Scan for the cell matching the given text and deliver its (X, Y) coordinate at center. 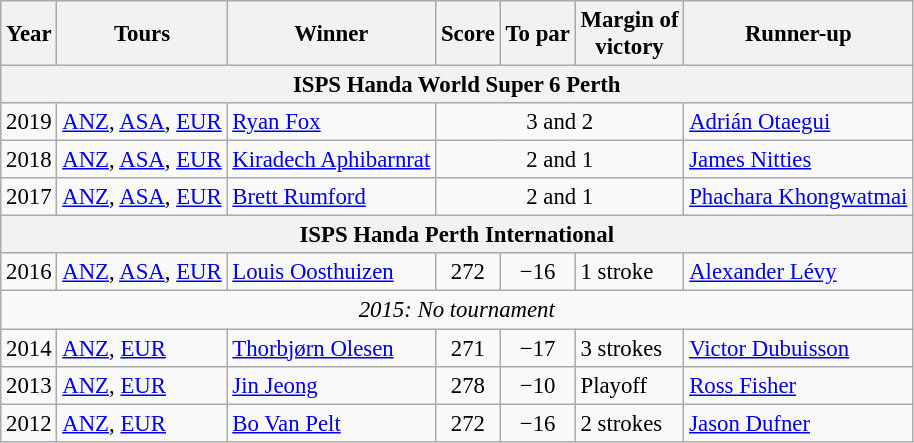
2 strokes (630, 423)
Winner (332, 34)
To par (538, 34)
278 (468, 385)
Ross Fisher (798, 385)
2015: No tournament (457, 310)
Kiradech Aphibarnrat (332, 160)
Brett Rumford (332, 197)
Score (468, 34)
2012 (29, 423)
Phachara Khongwatmai (798, 197)
ISPS Handa Perth International (457, 235)
Ryan Fox (332, 122)
Thorbjørn Olesen (332, 348)
2016 (29, 273)
Tours (142, 34)
Runner-up (798, 34)
Bo Van Pelt (332, 423)
−10 (538, 385)
3 strokes (630, 348)
Year (29, 34)
Playoff (630, 385)
ISPS Handa World Super 6 Perth (457, 85)
2014 (29, 348)
Victor Dubuisson (798, 348)
2019 (29, 122)
−17 (538, 348)
Louis Oosthuizen (332, 273)
2018 (29, 160)
Jin Jeong (332, 385)
Adrián Otaegui (798, 122)
3 and 2 (560, 122)
Margin ofvictory (630, 34)
1 stroke (630, 273)
271 (468, 348)
Alexander Lévy (798, 273)
Jason Dufner (798, 423)
James Nitties (798, 160)
2013 (29, 385)
2017 (29, 197)
